Output the [X, Y] coordinate of the center of the cell containing the given text.  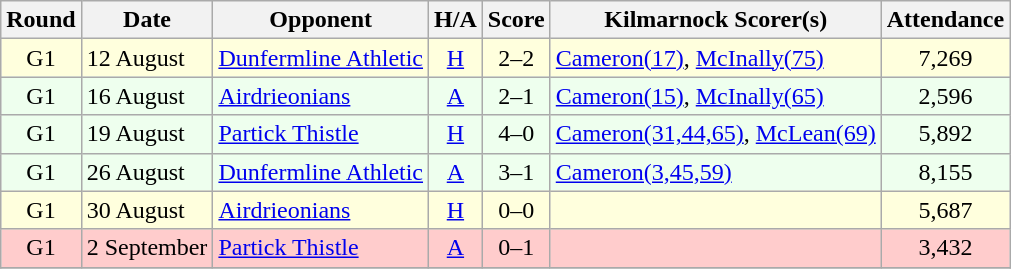
2 September [147, 248]
Score [516, 20]
7,269 [945, 58]
Attendance [945, 20]
3–1 [516, 172]
5,687 [945, 210]
12 August [147, 58]
Opponent [321, 20]
Cameron(17), McInally(75) [716, 58]
4–0 [516, 134]
19 August [147, 134]
2–2 [516, 58]
H/A [456, 20]
Date [147, 20]
2,596 [945, 96]
Kilmarnock Scorer(s) [716, 20]
Cameron(3,45,59) [716, 172]
0–1 [516, 248]
Round [41, 20]
16 August [147, 96]
3,432 [945, 248]
Cameron(15), McInally(65) [716, 96]
0–0 [516, 210]
Cameron(31,44,65), McLean(69) [716, 134]
8,155 [945, 172]
5,892 [945, 134]
2–1 [516, 96]
26 August [147, 172]
30 August [147, 210]
